Output the (X, Y) coordinate of the center of the cell containing the given text.  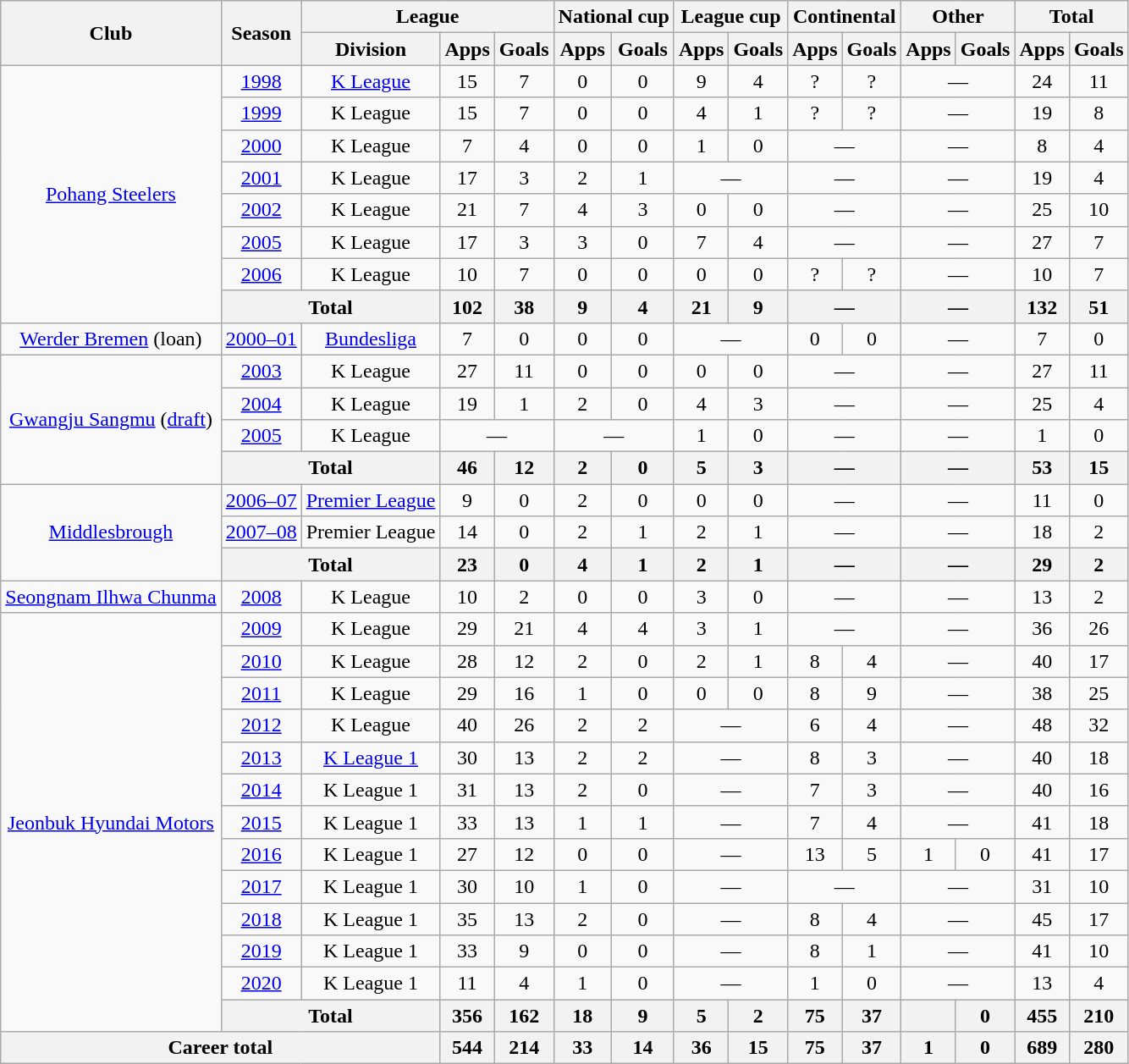
2014 (261, 790)
1998 (261, 81)
6 (815, 725)
102 (467, 306)
35 (467, 918)
National cup (614, 17)
46 (467, 468)
2018 (261, 918)
Jeonbuk Hyundai Motors (111, 823)
23 (467, 565)
2001 (261, 178)
455 (1042, 1016)
214 (524, 1048)
2010 (261, 661)
2016 (261, 854)
Bundesliga (371, 339)
2015 (261, 822)
League cup (730, 17)
2000–01 (261, 339)
2006–07 (261, 500)
2003 (261, 371)
2007–08 (261, 532)
2006 (261, 274)
48 (1042, 725)
Division (371, 49)
Seongnam Ilhwa Chunma (111, 597)
544 (467, 1048)
2002 (261, 210)
2019 (261, 951)
1999 (261, 113)
51 (1099, 306)
2000 (261, 146)
132 (1042, 306)
53 (1042, 468)
Club (111, 33)
2013 (261, 758)
Season (261, 33)
24 (1042, 81)
Continental (845, 17)
2008 (261, 597)
2012 (261, 725)
Gwangju Sangmu (draft) (111, 419)
Pohang Steelers (111, 194)
2017 (261, 886)
280 (1099, 1048)
356 (467, 1016)
Other (958, 17)
2004 (261, 404)
Werder Bremen (loan) (111, 339)
2011 (261, 693)
689 (1042, 1048)
2009 (261, 629)
2020 (261, 984)
28 (467, 661)
210 (1099, 1016)
Career total (220, 1048)
162 (524, 1016)
45 (1042, 918)
League (427, 17)
32 (1099, 725)
Middlesbrough (111, 532)
